For the text-containing cell, return its midpoint in [X, Y] coordinate format. 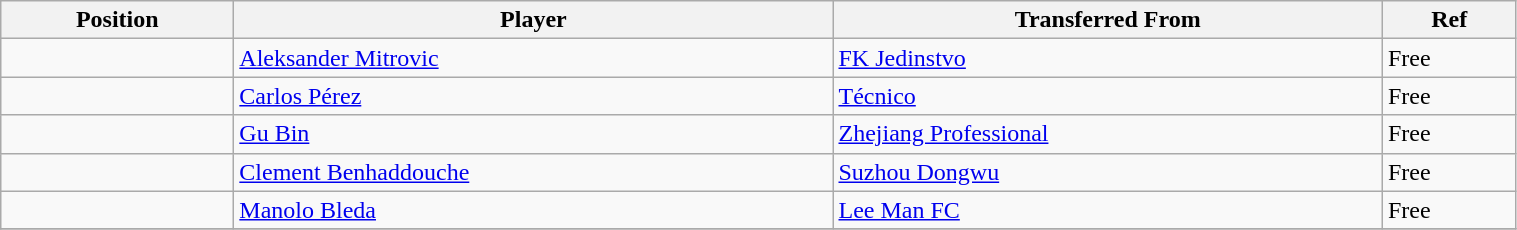
Técnico [1108, 96]
Transferred From [1108, 20]
Position [118, 20]
Suzhou Dongwu [1108, 172]
Lee Man FC [1108, 210]
Carlos Pérez [534, 96]
Gu Bin [534, 134]
Zhejiang Professional [1108, 134]
Manolo Bleda [534, 210]
Player [534, 20]
Aleksander Mitrovic [534, 58]
Clement Benhaddouche [534, 172]
FK Jedinstvo [1108, 58]
Ref [1449, 20]
